For the text-containing cell, return its midpoint in [X, Y] coordinate format. 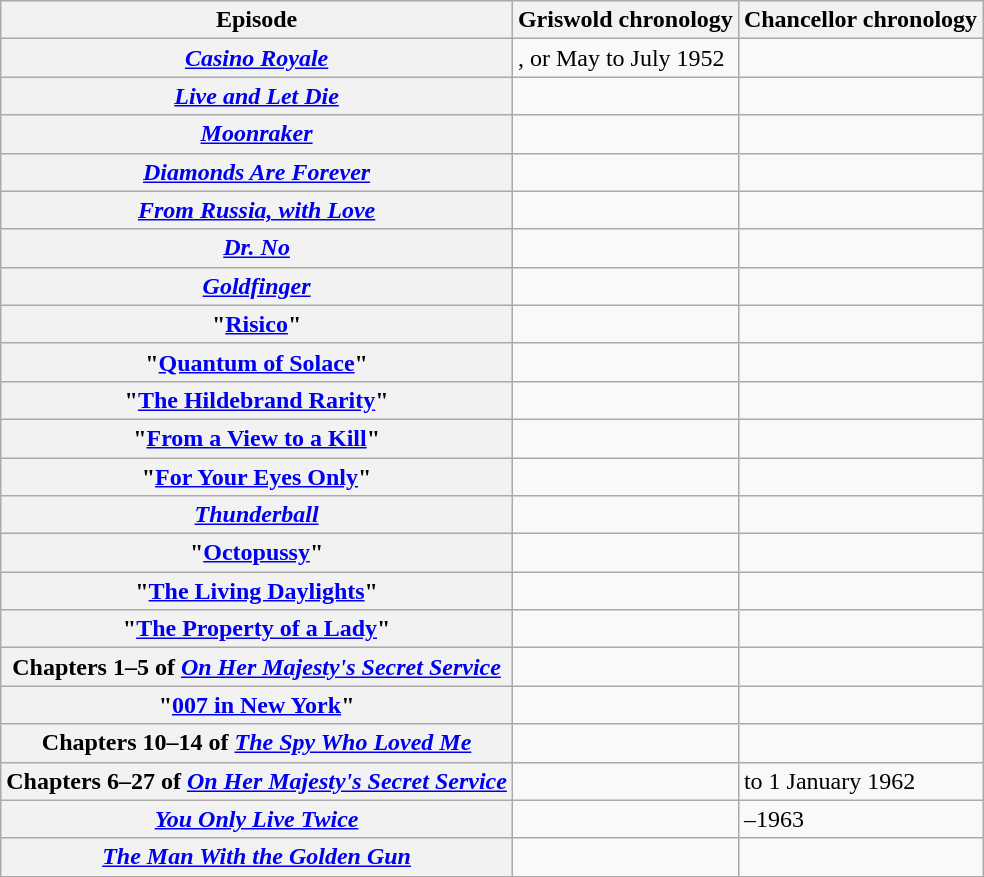
to 1 January 1962 [860, 781]
Moonraker [257, 134]
You Only Live Twice [257, 819]
Casino Royale [257, 58]
Thunderball [257, 515]
Episode [257, 20]
"For Your Eyes Only" [257, 477]
"From a View to a Kill" [257, 438]
Diamonds Are Forever [257, 172]
The Man With the Golden Gun [257, 857]
Chapters 10–14 of The Spy Who Loved Me [257, 743]
Griswold chronology [625, 20]
Chancellor chronology [860, 20]
"007 in New York" [257, 705]
Live and Let Die [257, 96]
Chapters 1–5 of On Her Majesty's Secret Service [257, 667]
–1963 [860, 819]
"The Hildebrand Rarity" [257, 400]
"The Property of a Lady" [257, 629]
Dr. No [257, 248]
"Quantum of Solace" [257, 362]
From Russia, with Love [257, 210]
Chapters 6–27 of On Her Majesty's Secret Service [257, 781]
"The Living Daylights" [257, 591]
"Octopussy" [257, 553]
Goldfinger [257, 286]
, or May to July 1952 [625, 58]
"Risico" [257, 324]
